Determine the [x, y] coordinate at the center of the cell enclosing the given text.  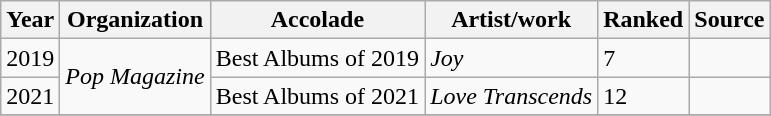
Pop Magazine [135, 77]
Joy [512, 58]
12 [644, 96]
Organization [135, 20]
Ranked [644, 20]
7 [644, 58]
Accolade [317, 20]
Love Transcends [512, 96]
2021 [30, 96]
Best Albums of 2019 [317, 58]
Year [30, 20]
Best Albums of 2021 [317, 96]
Source [730, 20]
2019 [30, 58]
Artist/work [512, 20]
